Output the (X, Y) coordinate of the center of the cell containing the given text.  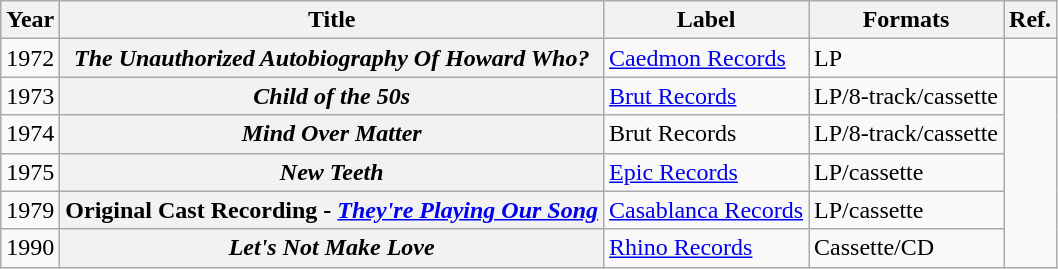
1974 (30, 134)
1990 (30, 248)
1972 (30, 58)
Title (332, 20)
Caedmon Records (706, 58)
Label (706, 20)
Year (30, 20)
The Unauthorized Autobiography Of Howard Who? (332, 58)
Ref. (1030, 20)
Casablanca Records (706, 210)
Original Cast Recording - They're Playing Our Song (332, 210)
New Teeth (332, 172)
Mind Over Matter (332, 134)
LP (906, 58)
Cassette/CD (906, 248)
Child of the 50s (332, 96)
Rhino Records (706, 248)
1973 (30, 96)
1979 (30, 210)
Let's Not Make Love (332, 248)
Formats (906, 20)
1975 (30, 172)
Epic Records (706, 172)
